From the cell containing the given text, extract its center point as (X, Y) coordinate. 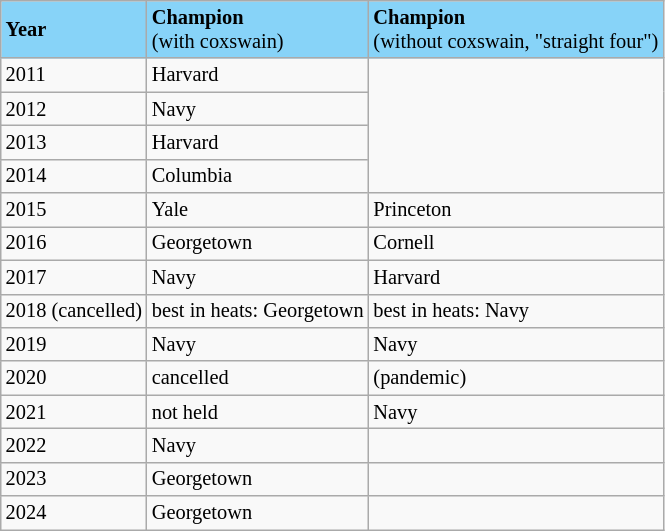
Columbia (258, 176)
2011 (74, 75)
2021 (74, 412)
2017 (74, 277)
Champion(without coxswain, "straight four") (516, 29)
best in heats: Georgetown (258, 311)
2023 (74, 479)
Year (74, 29)
2014 (74, 176)
2018 (cancelled) (74, 311)
Yale (258, 210)
best in heats: Navy (516, 311)
Cornell (516, 243)
Champion(with coxswain) (258, 29)
2016 (74, 243)
2022 (74, 445)
2012 (74, 109)
cancelled (258, 378)
2013 (74, 142)
2024 (74, 513)
(pandemic) (516, 378)
Princeton (516, 210)
not held (258, 412)
2015 (74, 210)
2019 (74, 344)
2020 (74, 378)
